Determine the [X, Y] coordinate at the center of the cell enclosing the given text.  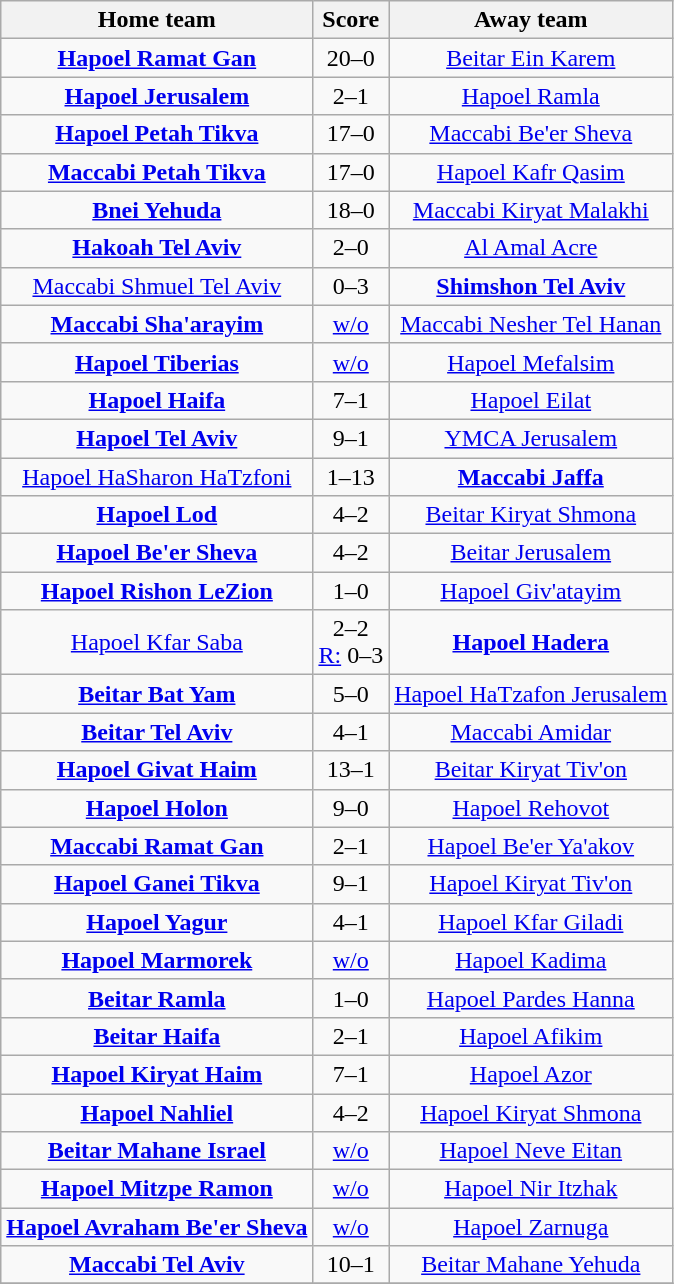
2–2 R: 0–3 [351, 642]
Hapoel Kiryat Shmona [531, 1113]
Hapoel Tel Aviv [157, 438]
Hapoel Giv'atayim [531, 591]
Hapoel Nir Itzhak [531, 1189]
Hapoel Eilat [531, 400]
Hapoel Kadima [531, 960]
Hapoel HaTzafon Jerusalem [531, 694]
Home team [157, 20]
Hapoel Kiryat Haim [157, 1074]
Hapoel Ramat Gan [157, 58]
Beitar Haifa [157, 1036]
Hapoel Nahliel [157, 1113]
Maccabi Be'er Sheva [531, 134]
Hapoel Avraham Be'er Sheva [157, 1227]
Hapoel Rehovot [531, 808]
Maccabi Amidar [531, 732]
5–0 [351, 694]
Beitar Kiryat Shmona [531, 515]
Hapoel Be'er Ya'akov [531, 846]
Beitar Mahane Yehuda [531, 1265]
Maccabi Ramat Gan [157, 846]
Hapoel HaSharon HaTzfoni [157, 477]
Beitar Jerusalem [531, 553]
Hapoel Holon [157, 808]
Hapoel Mefalsim [531, 362]
Away team [531, 20]
Hakoah Tel Aviv [157, 248]
Hapoel Ganei Tikva [157, 884]
Hapoel Kfar Giladi [531, 922]
18–0 [351, 210]
Hapoel Rishon LeZion [157, 591]
Hapoel Tiberias [157, 362]
Hapoel Afikim [531, 1036]
Maccabi Tel Aviv [157, 1265]
Beitar Tel Aviv [157, 732]
Hapoel Pardes Hanna [531, 998]
Maccabi Sha'arayim [157, 324]
Hapoel Zarnuga [531, 1227]
Maccabi Kiryat Malakhi [531, 210]
Beitar Kiryat Tiv'on [531, 770]
Beitar Ramla [157, 998]
YMCA Jerusalem [531, 438]
10–1 [351, 1265]
Hapoel Be'er Sheva [157, 553]
Maccabi Jaffa [531, 477]
Score [351, 20]
Maccabi Shmuel Tel Aviv [157, 286]
0–3 [351, 286]
Hapoel Haifa [157, 400]
Hapoel Kafr Qasim [531, 172]
Hapoel Marmorek [157, 960]
9–0 [351, 808]
13–1 [351, 770]
Hapoel Mitzpe Ramon [157, 1189]
Hapoel Jerusalem [157, 96]
Hapoel Ramla [531, 96]
Hapoel Givat Haim [157, 770]
Bnei Yehuda [157, 210]
Beitar Bat Yam [157, 694]
Maccabi Petah Tikva [157, 172]
Maccabi Nesher Tel Hanan [531, 324]
Beitar Mahane Israel [157, 1151]
Hapoel Petah Tikva [157, 134]
Hapoel Kfar Saba [157, 642]
2–0 [351, 248]
Hapoel Yagur [157, 922]
Hapoel Azor [531, 1074]
20–0 [351, 58]
1–13 [351, 477]
Hapoel Kiryat Tiv'on [531, 884]
Al Amal Acre [531, 248]
Beitar Ein Karem [531, 58]
Shimshon Tel Aviv [531, 286]
Hapoel Neve Eitan [531, 1151]
Hapoel Hadera [531, 642]
Hapoel Lod [157, 515]
